Output the (X, Y) coordinate of the center of the cell containing the given text.  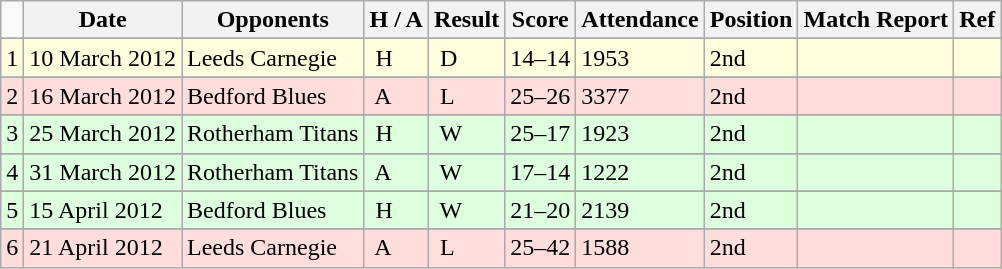
D (466, 58)
25–42 (540, 248)
25–17 (540, 134)
10 March 2012 (103, 58)
2139 (640, 210)
Result (466, 20)
5 (12, 210)
2 (12, 96)
1923 (640, 134)
3377 (640, 96)
6 (12, 248)
25 March 2012 (103, 134)
Opponents (273, 20)
1953 (640, 58)
Attendance (640, 20)
25–26 (540, 96)
H / A (396, 20)
Ref (978, 20)
14–14 (540, 58)
Score (540, 20)
1222 (640, 172)
1588 (640, 248)
21 April 2012 (103, 248)
Match Report (876, 20)
Date (103, 20)
17–14 (540, 172)
3 (12, 134)
15 April 2012 (103, 210)
16 March 2012 (103, 96)
Position (751, 20)
21–20 (540, 210)
4 (12, 172)
31 March 2012 (103, 172)
1 (12, 58)
